Return [X, Y] of the center of cell containing provided text 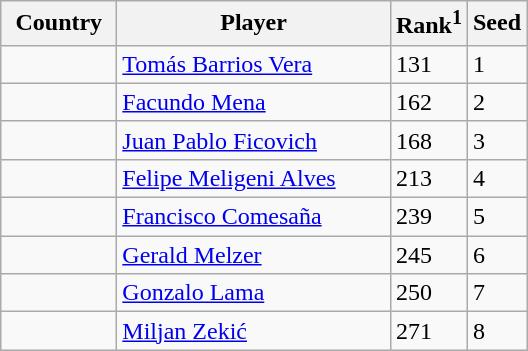
1 [496, 64]
Juan Pablo Ficovich [254, 140]
245 [428, 255]
Felipe Meligeni Alves [254, 178]
Francisco Comesaña [254, 217]
250 [428, 293]
162 [428, 102]
168 [428, 140]
6 [496, 255]
213 [428, 178]
Seed [496, 24]
4 [496, 178]
271 [428, 331]
Rank1 [428, 24]
Country [59, 24]
Miljan Zekić [254, 331]
8 [496, 331]
131 [428, 64]
Player [254, 24]
Gonzalo Lama [254, 293]
7 [496, 293]
239 [428, 217]
5 [496, 217]
2 [496, 102]
Facundo Mena [254, 102]
Tomás Barrios Vera [254, 64]
3 [496, 140]
Gerald Melzer [254, 255]
